Return (x, y) of the center of cell containing provided text 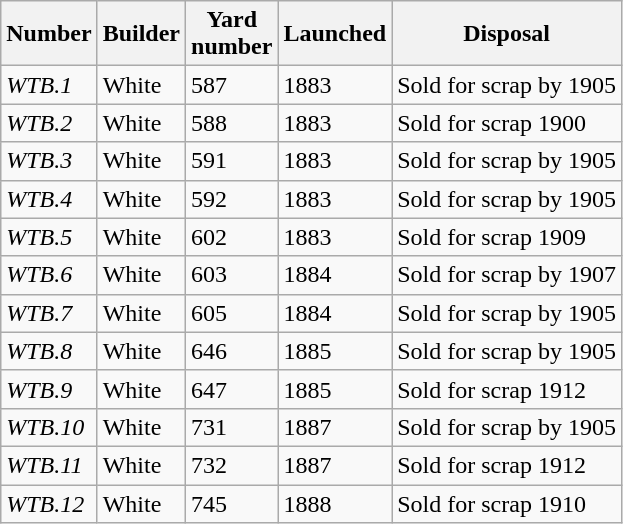
Sold for scrap 1900 (507, 123)
647 (232, 389)
Disposal (507, 34)
WTB.5 (49, 237)
WTB.9 (49, 389)
731 (232, 427)
WTB.4 (49, 199)
WTB.7 (49, 313)
WTB.1 (49, 85)
WTB.2 (49, 123)
732 (232, 465)
WTB.10 (49, 427)
Number (49, 34)
Sold for scrap 1909 (507, 237)
592 (232, 199)
Builder (141, 34)
605 (232, 313)
587 (232, 85)
646 (232, 351)
603 (232, 275)
Sold for scrap by 1907 (507, 275)
Sold for scrap 1910 (507, 503)
588 (232, 123)
745 (232, 503)
591 (232, 161)
WTB.11 (49, 465)
WTB.12 (49, 503)
WTB.3 (49, 161)
602 (232, 237)
Launched (335, 34)
Yardnumber (232, 34)
WTB.8 (49, 351)
1888 (335, 503)
WTB.6 (49, 275)
